Scan for the cell matching the given text and deliver its [X, Y] coordinate at center. 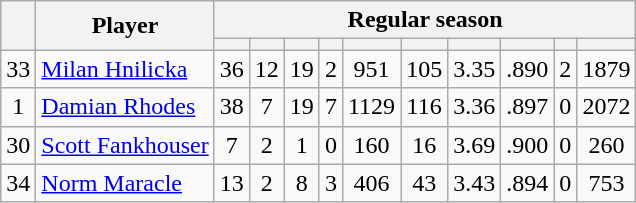
406 [371, 183]
33 [18, 69]
.897 [528, 107]
8 [302, 183]
30 [18, 145]
.900 [528, 145]
3.69 [474, 145]
.890 [528, 69]
2072 [606, 107]
36 [232, 69]
Damian Rhodes [125, 107]
3.43 [474, 183]
13 [232, 183]
951 [371, 69]
3 [330, 183]
34 [18, 183]
Player [125, 26]
12 [266, 69]
116 [424, 107]
753 [606, 183]
1129 [371, 107]
3.35 [474, 69]
38 [232, 107]
260 [606, 145]
Regular season [425, 20]
3.36 [474, 107]
Milan Hnilicka [125, 69]
43 [424, 183]
.894 [528, 183]
105 [424, 69]
Norm Maracle [125, 183]
16 [424, 145]
160 [371, 145]
Scott Fankhouser [125, 145]
1879 [606, 69]
